Return (x, y) of the center of cell containing provided text 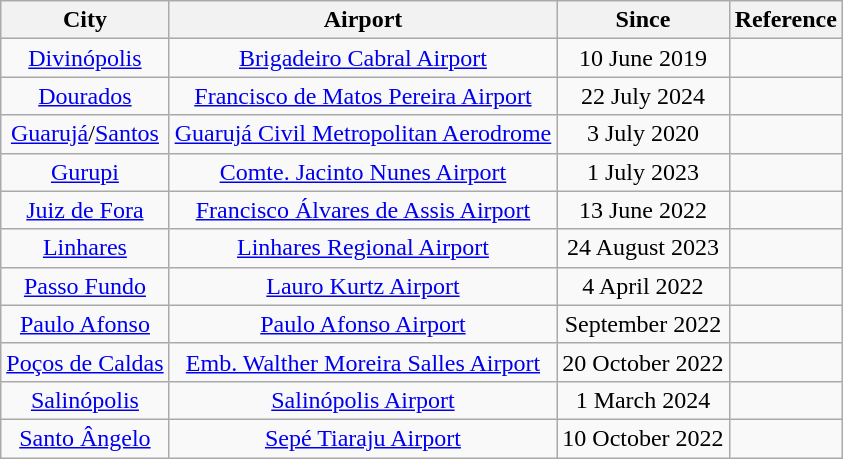
Divinópolis (85, 58)
Since (643, 20)
September 2022 (643, 324)
20 October 2022 (643, 362)
10 October 2022 (643, 438)
3 July 2020 (643, 134)
Santo Ângelo (85, 438)
Comte. Jacinto Nunes Airport (363, 172)
Salinópolis (85, 400)
Reference (786, 20)
Dourados (85, 96)
Passo Fundo (85, 286)
22 July 2024 (643, 96)
Linhares Regional Airport (363, 248)
Lauro Kurtz Airport (363, 286)
Airport (363, 20)
Guarujá Civil Metropolitan Aerodrome (363, 134)
1 March 2024 (643, 400)
Poços de Caldas (85, 362)
Juiz de Fora (85, 210)
4 April 2022 (643, 286)
Gurupi (85, 172)
Emb. Walther Moreira Salles Airport (363, 362)
Guarujá/Santos (85, 134)
10 June 2019 (643, 58)
Sepé Tiaraju Airport (363, 438)
Paulo Afonso Airport (363, 324)
Salinópolis Airport (363, 400)
Brigadeiro Cabral Airport (363, 58)
Paulo Afonso (85, 324)
Francisco Álvares de Assis Airport (363, 210)
13 June 2022 (643, 210)
Francisco de Matos Pereira Airport (363, 96)
City (85, 20)
24 August 2023 (643, 248)
1 July 2023 (643, 172)
Linhares (85, 248)
